Capture the cell that displays the provided text and extract its [x, y] central coordinate. 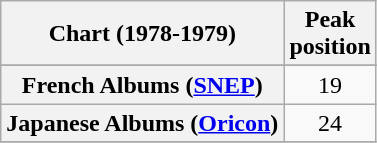
Japanese Albums (Oricon) [142, 123]
19 [330, 85]
French Albums (SNEP) [142, 85]
Chart (1978-1979) [142, 34]
Peakposition [330, 34]
24 [330, 123]
